Return (X, Y) of the center of cell containing provided text 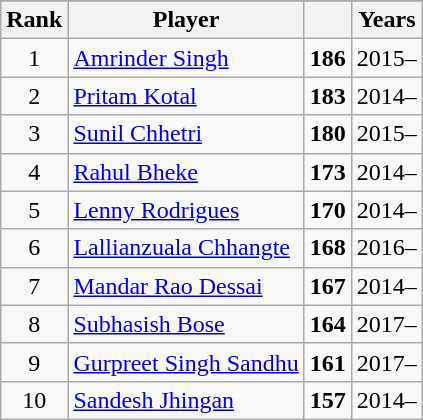
170 (328, 210)
Lallianzuala Chhangte (186, 248)
Rank (34, 20)
164 (328, 324)
157 (328, 400)
173 (328, 172)
2 (34, 96)
180 (328, 134)
4 (34, 172)
186 (328, 58)
2016– (386, 248)
Mandar Rao Dessai (186, 286)
Sunil Chhetri (186, 134)
5 (34, 210)
Player (186, 20)
Subhasish Bose (186, 324)
Years (386, 20)
8 (34, 324)
3 (34, 134)
183 (328, 96)
7 (34, 286)
Rahul Bheke (186, 172)
1 (34, 58)
167 (328, 286)
Pritam Kotal (186, 96)
168 (328, 248)
6 (34, 248)
Gurpreet Singh Sandhu (186, 362)
9 (34, 362)
10 (34, 400)
Lenny Rodrigues (186, 210)
Amrinder Singh (186, 58)
161 (328, 362)
Sandesh Jhingan (186, 400)
